Return the (x, y) coordinate for the center point of the cell that contains the specified text.  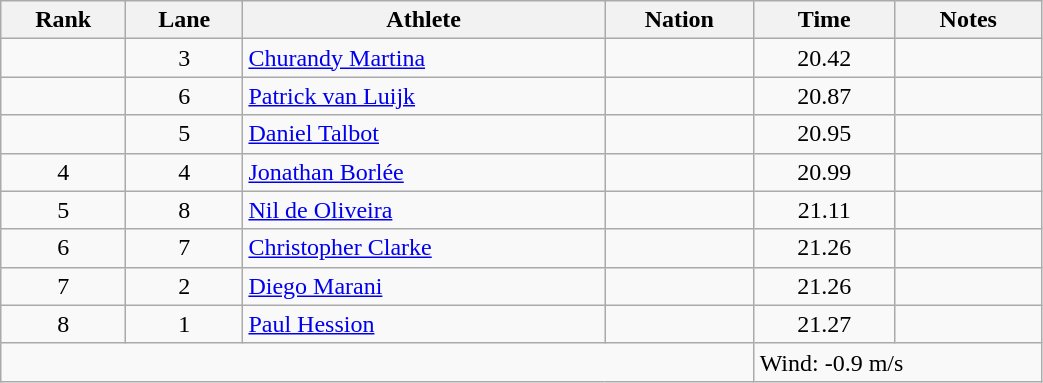
20.99 (824, 172)
21.27 (824, 324)
3 (184, 58)
Patrick van Luijk (424, 96)
1 (184, 324)
Time (824, 20)
Jonathan Borlée (424, 172)
Diego Marani (424, 286)
Athlete (424, 20)
Wind: -0.9 m/s (898, 362)
Christopher Clarke (424, 248)
Rank (64, 20)
Paul Hession (424, 324)
20.87 (824, 96)
Churandy Martina (424, 58)
2 (184, 286)
Notes (968, 20)
Nil de Oliveira (424, 210)
20.95 (824, 134)
Nation (679, 20)
21.11 (824, 210)
20.42 (824, 58)
Lane (184, 20)
Daniel Talbot (424, 134)
